From the cell containing the given text, extract its center point as (x, y) coordinate. 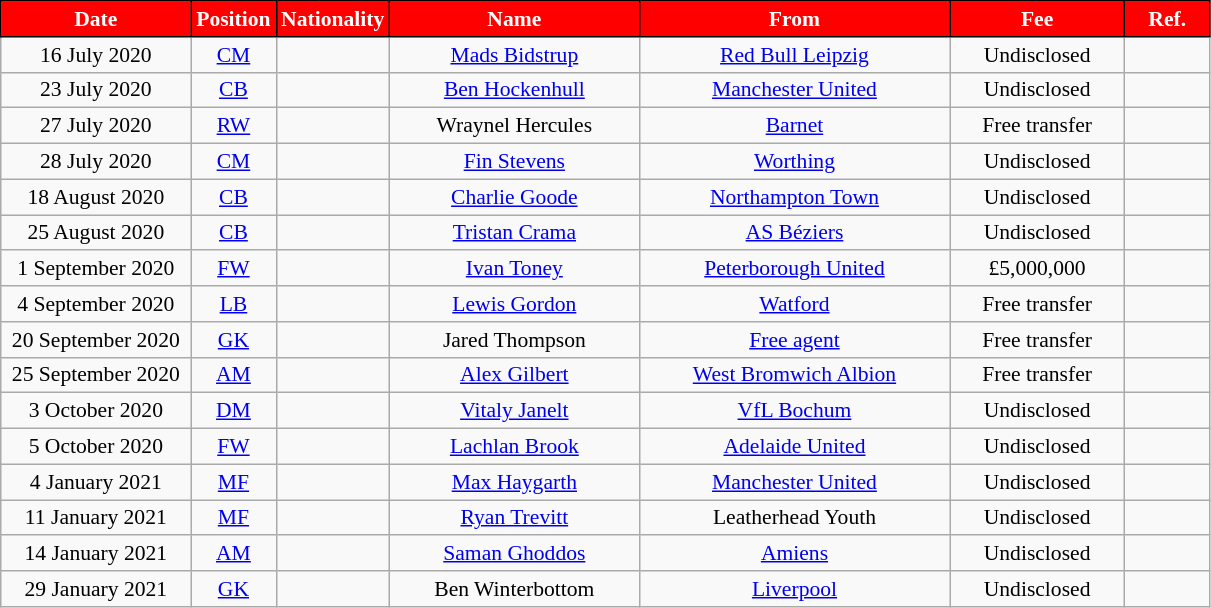
Fee (1038, 19)
Worthing (794, 162)
Ryan Trevitt (514, 518)
16 July 2020 (96, 55)
Mads Bidstrup (514, 55)
25 August 2020 (96, 233)
Charlie Goode (514, 197)
Tristan Crama (514, 233)
Name (514, 19)
Peterborough United (794, 269)
Adelaide United (794, 447)
Barnet (794, 126)
Lewis Gordon (514, 304)
27 July 2020 (96, 126)
28 July 2020 (96, 162)
Watford (794, 304)
Free agent (794, 340)
1 September 2020 (96, 269)
23 July 2020 (96, 90)
20 September 2020 (96, 340)
Saman Ghoddos (514, 554)
From (794, 19)
DM (234, 411)
4 September 2020 (96, 304)
5 October 2020 (96, 447)
Wraynel Hercules (514, 126)
18 August 2020 (96, 197)
Leatherhead Youth (794, 518)
Lachlan Brook (514, 447)
Ivan Toney (514, 269)
Alex Gilbert (514, 375)
Ben Winterbottom (514, 589)
3 October 2020 (96, 411)
Northampton Town (794, 197)
Nationality (332, 19)
VfL Bochum (794, 411)
25 September 2020 (96, 375)
Date (96, 19)
Position (234, 19)
Ref. (1168, 19)
Max Haygarth (514, 482)
Vitaly Janelt (514, 411)
11 January 2021 (96, 518)
Ben Hockenhull (514, 90)
Jared Thompson (514, 340)
Fin Stevens (514, 162)
RW (234, 126)
Amiens (794, 554)
AS Béziers (794, 233)
Red Bull Leipzig (794, 55)
14 January 2021 (96, 554)
£5,000,000 (1038, 269)
Liverpool (794, 589)
LB (234, 304)
West Bromwich Albion (794, 375)
4 January 2021 (96, 482)
29 January 2021 (96, 589)
